Detect which cell encompasses the target text, then output its [X, Y] center coordinate. 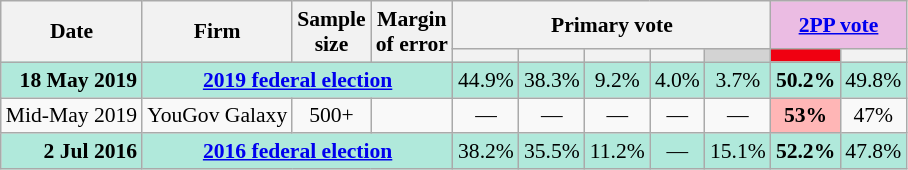
Mid-May 2019 [72, 116]
YouGov Galaxy [217, 116]
Samplesize [331, 32]
52.2% [806, 152]
2019 federal election [298, 80]
Primary vote [612, 25]
Date [72, 32]
49.8% [873, 80]
50.2% [806, 80]
2PP vote [838, 25]
35.5% [552, 152]
Firm [217, 32]
500+ [331, 116]
3.7% [738, 80]
47% [873, 116]
Marginof error [412, 32]
2 Jul 2016 [72, 152]
18 May 2019 [72, 80]
53% [806, 116]
11.2% [618, 152]
15.1% [738, 152]
38.3% [552, 80]
9.2% [618, 80]
4.0% [678, 80]
47.8% [873, 152]
44.9% [486, 80]
2016 federal election [298, 152]
38.2% [486, 152]
